Provide the (x, y) coordinate of the cell's center where the given text is located.  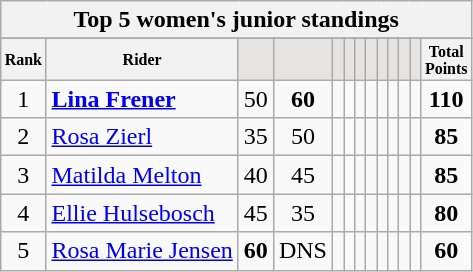
Top 5 women's junior standings (236, 20)
1 (24, 99)
80 (446, 213)
4 (24, 213)
Rosa Marie Jensen (142, 251)
Lina Frener (142, 99)
Rosa Zierl (142, 137)
Ellie Hulsebosch (142, 213)
5 (24, 251)
Matilda Melton (142, 175)
2 (24, 137)
DNS (302, 251)
3 (24, 175)
Rank (24, 60)
TotalPoints (446, 60)
40 (256, 175)
110 (446, 99)
Rider (142, 60)
